Provide the (X, Y) coordinate of the cell's center where the given text is located.  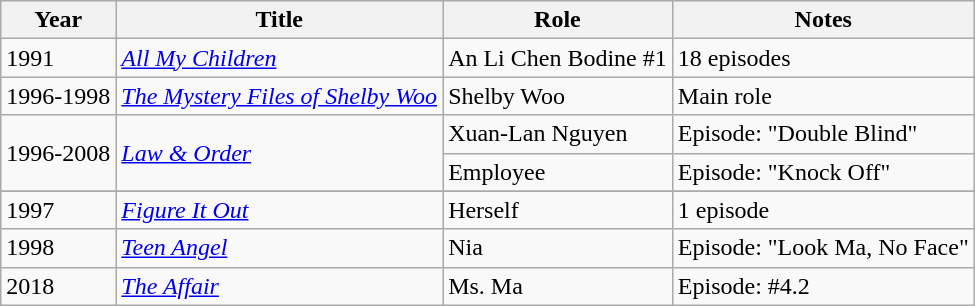
Year (58, 20)
2018 (58, 286)
Law & Order (280, 153)
1991 (58, 58)
Role (558, 20)
18 episodes (823, 58)
Title (280, 20)
Xuan-Lan Nguyen (558, 134)
Shelby Woo (558, 96)
Episode: #4.2 (823, 286)
Episode: "Look Ma, No Face" (823, 248)
1 episode (823, 210)
Main role (823, 96)
The Mystery Files of Shelby Woo (280, 96)
Employee (558, 172)
The Affair (280, 286)
An Li Chen Bodine #1 (558, 58)
1998 (58, 248)
Herself (558, 210)
Figure It Out (280, 210)
Teen Angel (280, 248)
Episode: "Double Blind" (823, 134)
Nia (558, 248)
All My Children (280, 58)
Ms. Ma (558, 286)
1996-2008 (58, 153)
Notes (823, 20)
1996-1998 (58, 96)
Episode: "Knock Off" (823, 172)
1997 (58, 210)
